Provide the (X, Y) coordinate of the cell's center where the given text is located.  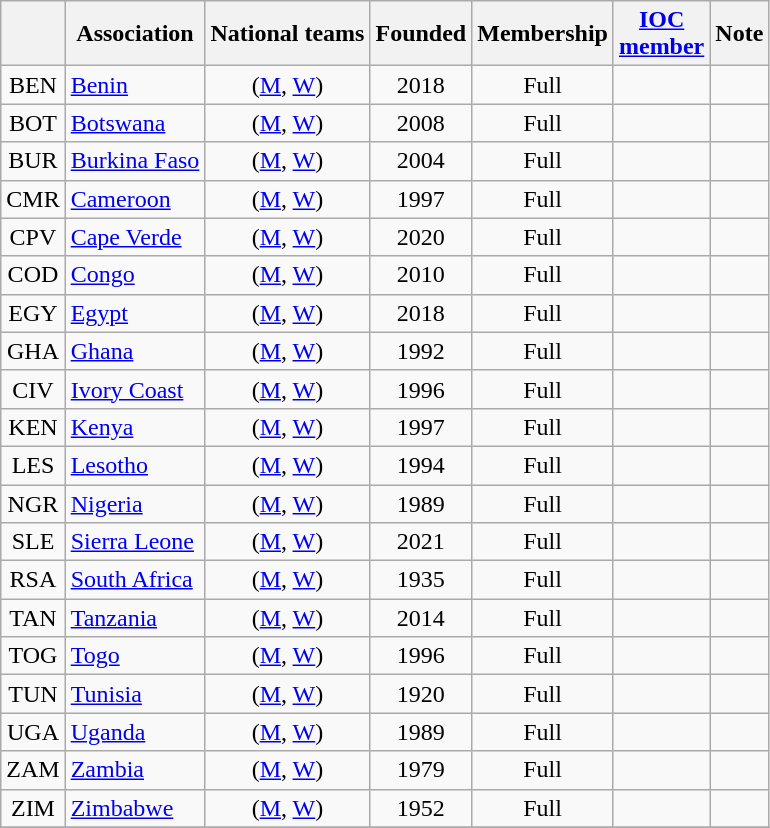
1952 (421, 808)
1994 (421, 465)
Kenya (135, 427)
Botswana (135, 123)
Ghana (135, 351)
CMR (33, 199)
1920 (421, 694)
Sierra Leone (135, 542)
BOT (33, 123)
CPV (33, 237)
2021 (421, 542)
ZIM (33, 808)
2008 (421, 123)
LES (33, 465)
1979 (421, 770)
Association (135, 34)
Tunisia (135, 694)
1992 (421, 351)
1935 (421, 580)
South Africa (135, 580)
Cape Verde (135, 237)
Note (740, 34)
TOG (33, 656)
2010 (421, 275)
Membership (543, 34)
2014 (421, 618)
GHA (33, 351)
2020 (421, 237)
National teams (288, 34)
IOC member (661, 34)
2004 (421, 161)
KEN (33, 427)
SLE (33, 542)
Congo (135, 275)
Uganda (135, 732)
RSA (33, 580)
Burkina Faso (135, 161)
TUN (33, 694)
ZAM (33, 770)
Zimbabwe (135, 808)
COD (33, 275)
CIV (33, 389)
BEN (33, 85)
Egypt (135, 313)
Benin (135, 85)
BUR (33, 161)
Togo (135, 656)
Founded (421, 34)
TAN (33, 618)
Ivory Coast (135, 389)
Cameroon (135, 199)
UGA (33, 732)
Nigeria (135, 503)
Tanzania (135, 618)
Zambia (135, 770)
NGR (33, 503)
Lesotho (135, 465)
EGY (33, 313)
